Locate the cell with the specified text and output its [x, y] center coordinate. 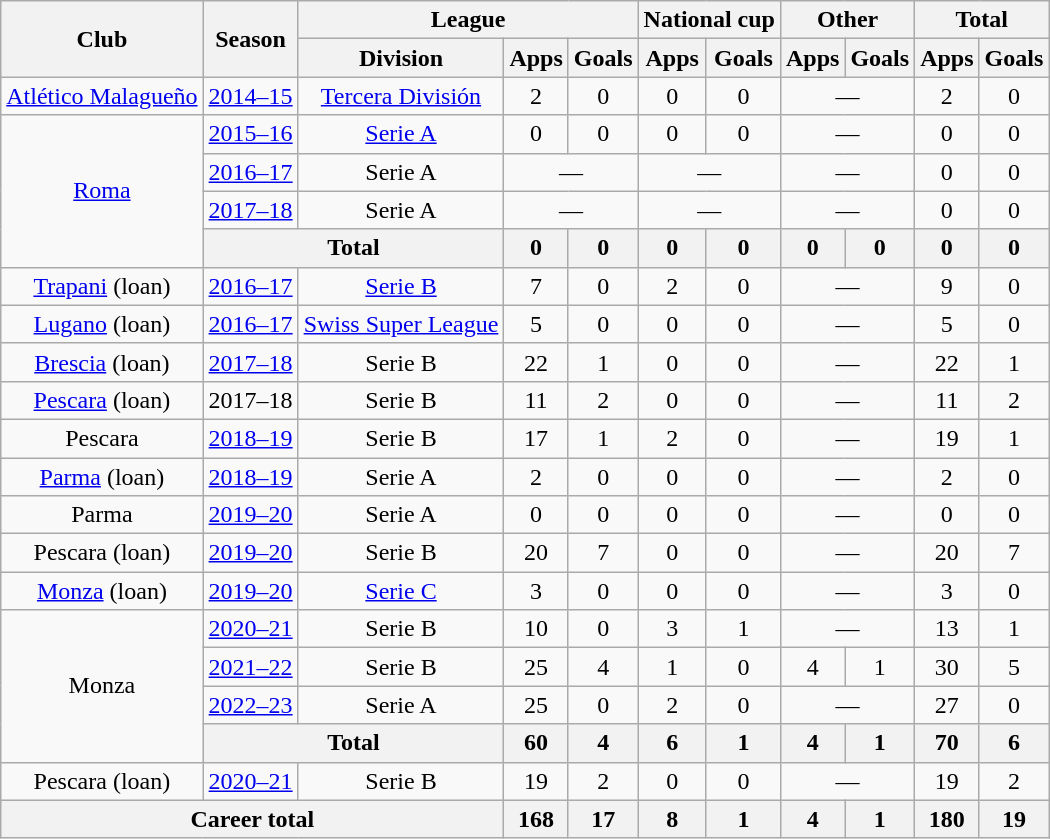
10 [536, 629]
Other [847, 20]
Brescia (loan) [102, 362]
Parma (loan) [102, 477]
National cup [709, 20]
Pescara [102, 438]
13 [947, 629]
2022–23 [250, 705]
Parma [102, 515]
Division [401, 58]
Lugano (loan) [102, 324]
Serie C [401, 591]
2015–16 [250, 134]
8 [672, 819]
168 [536, 819]
Atlético Malagueño [102, 96]
Tercera División [401, 96]
180 [947, 819]
Season [250, 39]
Swiss Super League [401, 324]
9 [947, 286]
27 [947, 705]
60 [536, 743]
League [468, 20]
Roma [102, 191]
2021–22 [250, 667]
Trapani (loan) [102, 286]
Career total [252, 819]
Club [102, 39]
2014–15 [250, 96]
30 [947, 667]
Monza (loan) [102, 591]
Monza [102, 686]
70 [947, 743]
